Search for the cell housing the specified text and yield its [x, y] center coordinate. 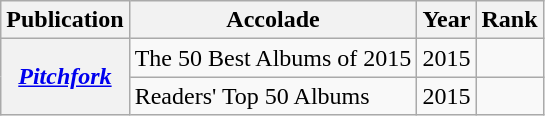
Readers' Top 50 Albums [273, 96]
Publication [65, 20]
Rank [510, 20]
Pitchfork [65, 77]
Year [446, 20]
Accolade [273, 20]
The 50 Best Albums of 2015 [273, 58]
